From the cell containing the given text, extract its center point as [X, Y] coordinate. 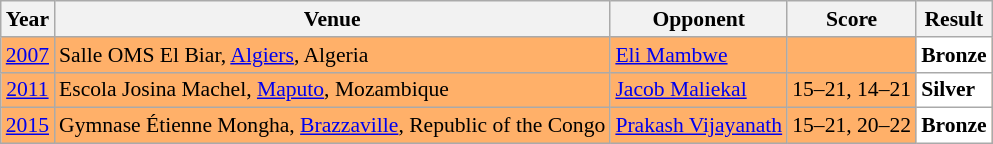
Escola Josina Machel, Maputo, Mozambique [332, 90]
15–21, 14–21 [852, 90]
Opponent [698, 19]
Venue [332, 19]
Salle OMS El Biar, Algiers, Algeria [332, 55]
Eli Mambwe [698, 55]
Silver [954, 90]
Result [954, 19]
2007 [28, 55]
Gymnase Étienne Mongha, Brazzaville, Republic of the Congo [332, 126]
15–21, 20–22 [852, 126]
2011 [28, 90]
2015 [28, 126]
Score [852, 19]
Prakash Vijayanath [698, 126]
Jacob Maliekal [698, 90]
Year [28, 19]
